Identify which cell holds the provided text, then report its (x, y) central coordinate. 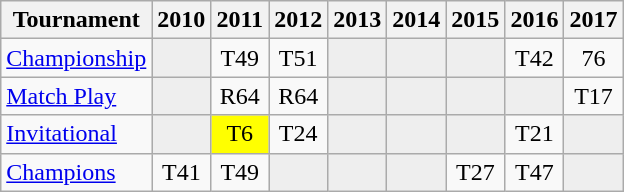
2017 (594, 20)
Tournament (76, 20)
2015 (476, 20)
T47 (534, 172)
Champions (76, 172)
2012 (298, 20)
Invitational (76, 134)
2013 (358, 20)
T41 (182, 172)
Championship (76, 58)
Match Play (76, 96)
2010 (182, 20)
T17 (594, 96)
T6 (240, 134)
T42 (534, 58)
T24 (298, 134)
T51 (298, 58)
T21 (534, 134)
2011 (240, 20)
2014 (416, 20)
2016 (534, 20)
76 (594, 58)
T27 (476, 172)
